Locate the cell with the specified text and output its (X, Y) center coordinate. 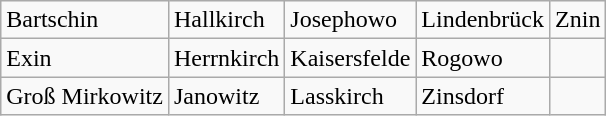
Kaisersfelde (350, 58)
Herrnkirch (226, 58)
Rogowo (483, 58)
Zinsdorf (483, 96)
Exin (85, 58)
Groß Mirkowitz (85, 96)
Lindenbrück (483, 20)
Josephowo (350, 20)
Lasskirch (350, 96)
Znin (578, 20)
Bartschin (85, 20)
Hallkirch (226, 20)
Janowitz (226, 96)
